Determine the [X, Y] coordinate at the center of the cell enclosing the given text.  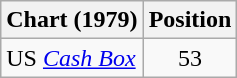
53 [190, 58]
Chart (1979) [72, 20]
Position [190, 20]
US Cash Box [72, 58]
